Identify which cell holds the provided text, then report its (X, Y) central coordinate. 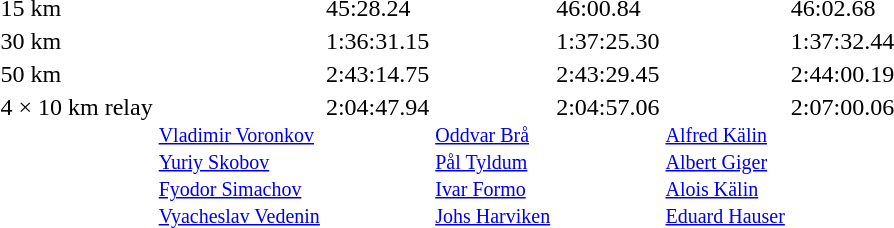
1:36:31.15 (377, 41)
1:37:25.30 (608, 41)
2:43:14.75 (377, 74)
2:43:29.45 (608, 74)
